Return [X, Y] of the center of cell containing provided text 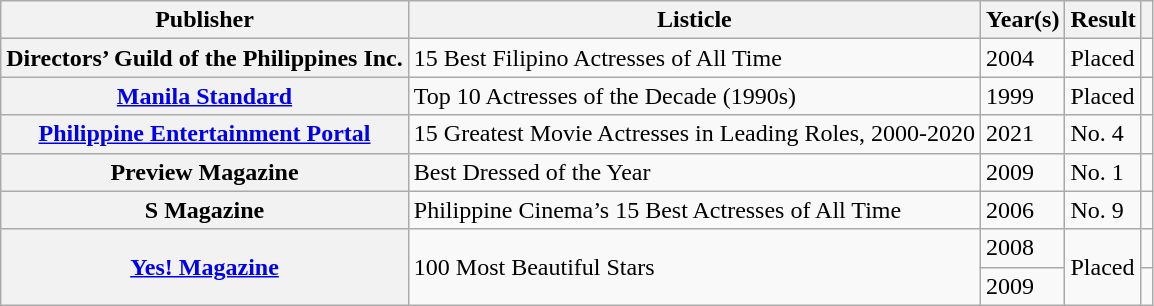
Result [1103, 20]
2004 [1023, 58]
2021 [1023, 134]
1999 [1023, 96]
Year(s) [1023, 20]
Preview Magazine [205, 172]
No. 9 [1103, 210]
2008 [1023, 248]
15 Greatest Movie Actresses in Leading Roles, 2000-2020 [694, 134]
Top 10 Actresses of the Decade (1990s) [694, 96]
Philippine Entertainment Portal [205, 134]
Listicle [694, 20]
No. 4 [1103, 134]
Philippine Cinema’s 15 Best Actresses of All Time [694, 210]
Best Dressed of the Year [694, 172]
Directors’ Guild of the Philippines Inc. [205, 58]
Yes! Magazine [205, 267]
15 Best Filipino Actresses of All Time [694, 58]
2006 [1023, 210]
S Magazine [205, 210]
100 Most Beautiful Stars [694, 267]
Publisher [205, 20]
No. 1 [1103, 172]
Manila Standard [205, 96]
